Return the (X, Y) coordinate for the center point of the cell that contains the specified text.  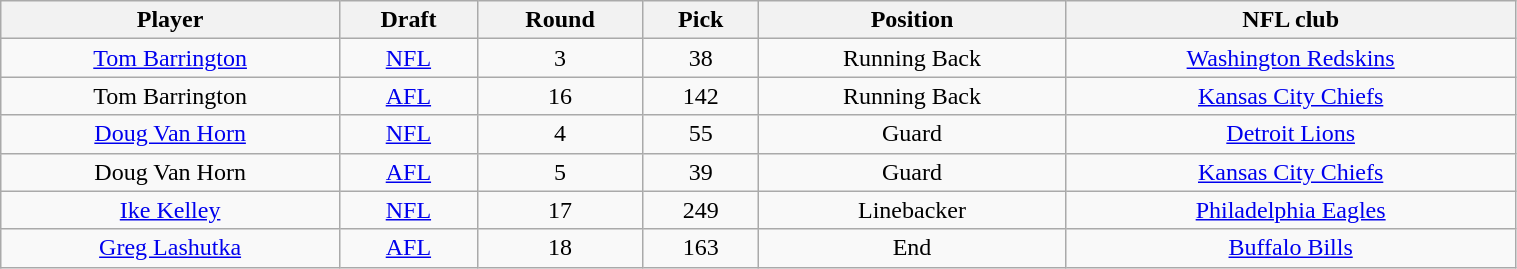
Greg Lashutka (170, 248)
Philadelphia Eagles (1290, 210)
18 (560, 248)
3 (560, 58)
38 (701, 58)
39 (701, 172)
Detroit Lions (1290, 134)
249 (701, 210)
Draft (408, 20)
Linebacker (912, 210)
Buffalo Bills (1290, 248)
17 (560, 210)
5 (560, 172)
Pick (701, 20)
Player (170, 20)
Position (912, 20)
16 (560, 96)
Round (560, 20)
55 (701, 134)
Washington Redskins (1290, 58)
163 (701, 248)
Ike Kelley (170, 210)
NFL club (1290, 20)
End (912, 248)
4 (560, 134)
142 (701, 96)
